Extract the (X, Y) coordinate from the center of the cell holding the provided text.  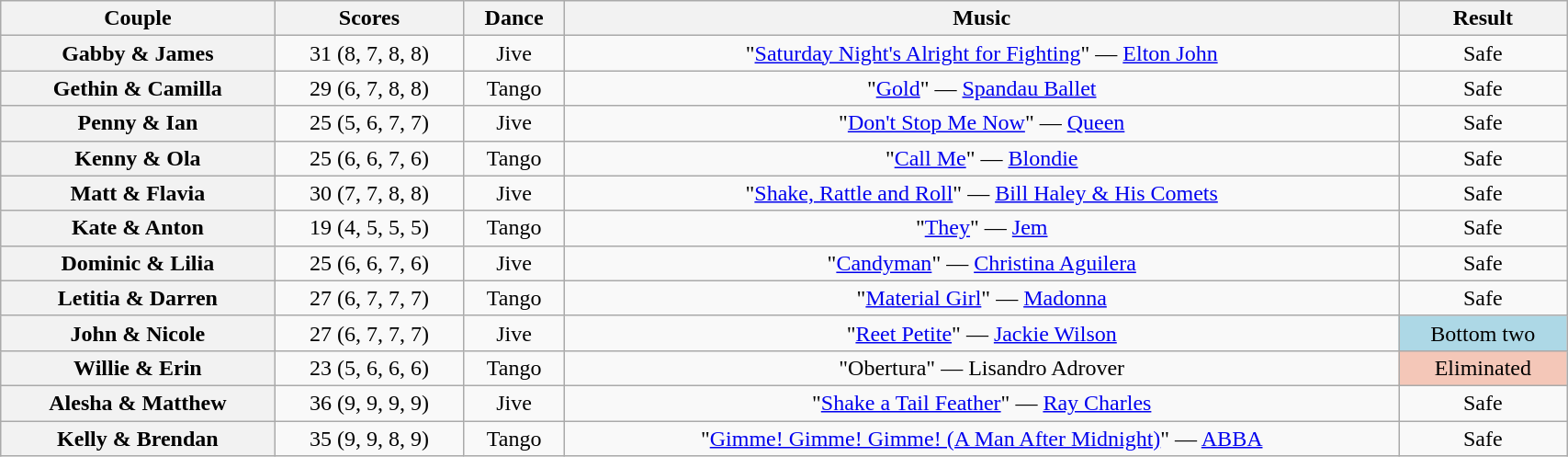
Dominic & Lilia (138, 263)
Gabby & James (138, 53)
"Gimme! Gimme! Gimme! (A Man After Midnight)" — ABBA (981, 439)
Gethin & Camilla (138, 88)
Kenny & Ola (138, 158)
"Shake a Tail Feather" — Ray Charles (981, 403)
Result (1483, 18)
25 (5, 6, 7, 7) (369, 123)
"Gold" — Spandau Ballet (981, 88)
36 (9, 9, 9, 9) (369, 403)
"Material Girl" — Madonna (981, 298)
"Call Me" — Blondie (981, 158)
Kate & Anton (138, 228)
31 (8, 7, 8, 8) (369, 53)
Bottom two (1483, 333)
23 (5, 6, 6, 6) (369, 368)
Letitia & Darren (138, 298)
Willie & Erin (138, 368)
Kelly & Brendan (138, 439)
Eliminated (1483, 368)
"Saturday Night's Alright for Fighting" — Elton John (981, 53)
29 (6, 7, 8, 8) (369, 88)
Scores (369, 18)
"Don't Stop Me Now" — Queen (981, 123)
Dance (514, 18)
"Reet Petite" — Jackie Wilson (981, 333)
Penny & Ian (138, 123)
35 (9, 9, 8, 9) (369, 439)
19 (4, 5, 5, 5) (369, 228)
Music (981, 18)
Matt & Flavia (138, 193)
Alesha & Matthew (138, 403)
Couple (138, 18)
"Candyman" — Christina Aguilera (981, 263)
"They" — Jem (981, 228)
John & Nicole (138, 333)
"Obertura" — Lisandro Adrover (981, 368)
30 (7, 7, 8, 8) (369, 193)
"Shake, Rattle and Roll" — Bill Haley & His Comets (981, 193)
